Determine the (X, Y) coordinate at the center of the cell enclosing the given text.  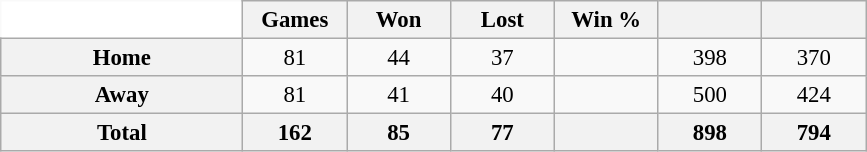
370 (814, 58)
85 (399, 133)
500 (710, 95)
162 (295, 133)
41 (399, 95)
Total (122, 133)
Away (122, 95)
Home (122, 58)
398 (710, 58)
Games (295, 20)
40 (502, 95)
77 (502, 133)
898 (710, 133)
Win % (606, 20)
794 (814, 133)
37 (502, 58)
44 (399, 58)
Won (399, 20)
424 (814, 95)
Lost (502, 20)
